Provide the (X, Y) coordinate of the cell's center where the given text is located.  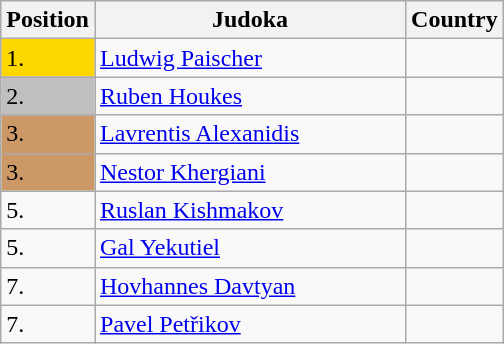
Ruben Houkes (250, 96)
Hovhannes Davtyan (250, 286)
1. (48, 58)
Ruslan Kishmakov (250, 210)
Position (48, 20)
Ludwig Paischer (250, 58)
Country (455, 20)
Lavrentis Alexanidis (250, 134)
2. (48, 96)
Gal Yekutiel (250, 248)
Judoka (250, 20)
Nestor Khergiani (250, 172)
Pavel Petřikov (250, 324)
